Capture the cell that displays the provided text and extract its (X, Y) central coordinate. 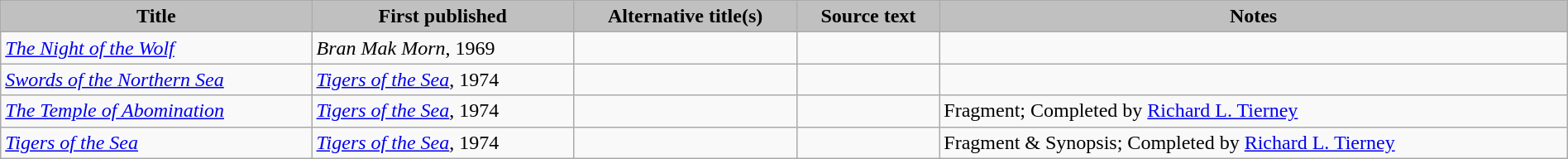
First published (442, 17)
Fragment; Completed by Richard L. Tierney (1254, 111)
Title (156, 17)
Fragment & Synopsis; Completed by Richard L. Tierney (1254, 142)
Alternative title(s) (685, 17)
Notes (1254, 17)
Source text (868, 17)
Tigers of the Sea (156, 142)
The Temple of Abomination (156, 111)
Swords of the Northern Sea (156, 79)
The Night of the Wolf (156, 48)
Bran Mak Morn, 1969 (442, 48)
